Output the [X, Y] coordinate of the center of the cell containing the given text.  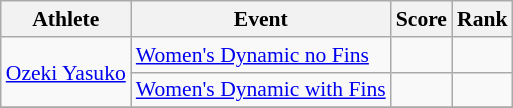
Women's Dynamic no Fins [261, 55]
Ozeki Yasuko [66, 72]
Rank [482, 19]
Women's Dynamic with Fins [261, 90]
Athlete [66, 19]
Event [261, 19]
Score [422, 19]
